Output the [X, Y] coordinate of the center of the cell containing the given text.  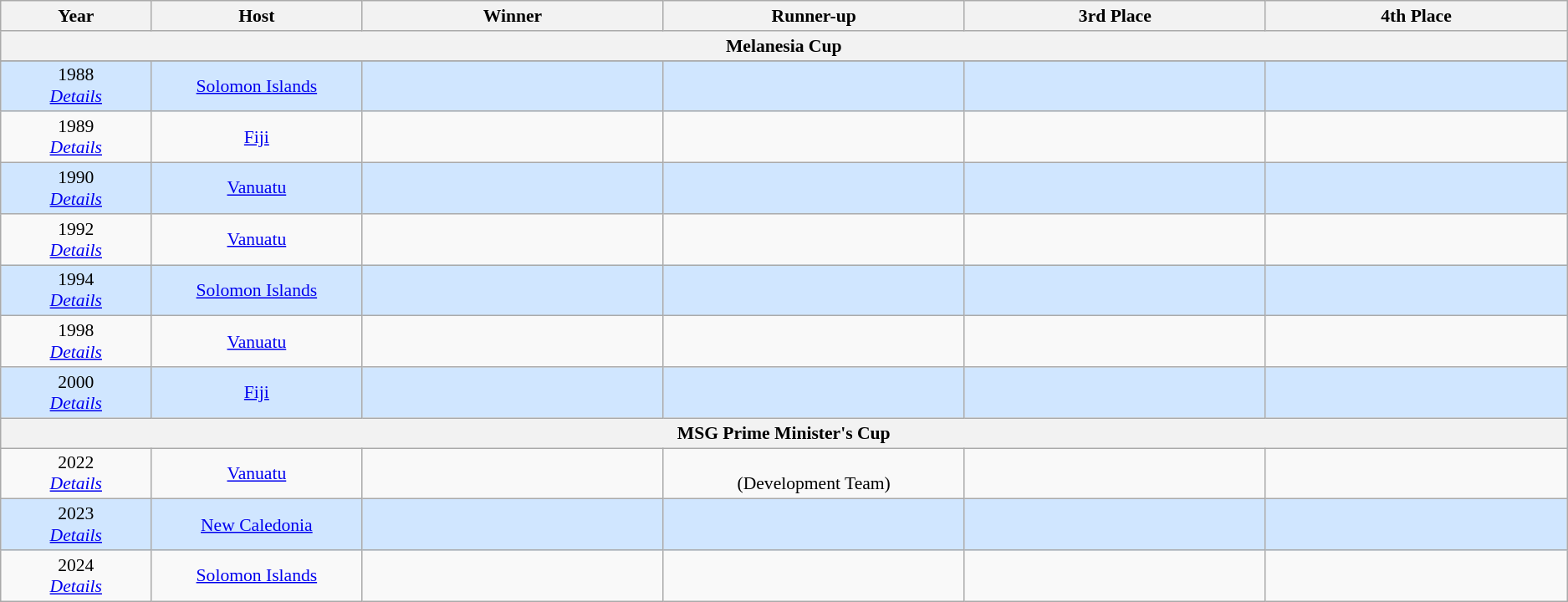
1994Details [76, 291]
New Caledonia [257, 525]
1989Details [76, 137]
2000Details [76, 393]
MSG Prime Minister's Cup [784, 433]
1998Details [76, 341]
Host [257, 16]
2024Details [76, 575]
1988Details [76, 85]
2023Details [76, 525]
Year [76, 16]
3rd Place [1115, 16]
1992Details [76, 239]
(Development Team) [814, 473]
Melanesia Cup [784, 46]
Winner [513, 16]
1990Details [76, 189]
2022Details [76, 473]
4th Place [1416, 16]
Runner-up [814, 16]
